Pinpoint the cell where the given text exists, returning its [x, y] midpoint coordinate. 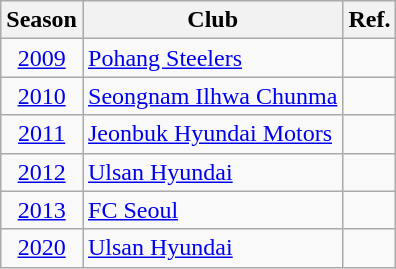
2020 [42, 248]
Club [212, 20]
Ref. [370, 20]
2009 [42, 58]
2010 [42, 96]
Season [42, 20]
Jeonbuk Hyundai Motors [212, 134]
2012 [42, 172]
FC Seoul [212, 210]
Seongnam Ilhwa Chunma [212, 96]
2011 [42, 134]
Pohang Steelers [212, 58]
2013 [42, 210]
